For the text-containing cell, return its midpoint in (X, Y) coordinate format. 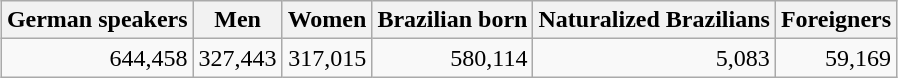
German speakers (97, 20)
59,169 (836, 58)
Foreigners (836, 20)
580,114 (452, 58)
Women (327, 20)
5,083 (654, 58)
644,458 (97, 58)
Men (238, 20)
Naturalized Brazilians (654, 20)
327,443 (238, 58)
317,015 (327, 58)
Brazilian born (452, 20)
